Scan for the cell matching the given text and deliver its (x, y) coordinate at center. 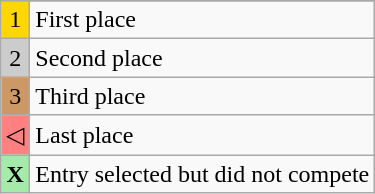
Second place (202, 58)
2 (16, 58)
X (16, 173)
◁ (16, 135)
Entry selected but did not compete (202, 173)
Last place (202, 135)
First place (202, 20)
1 (16, 20)
Third place (202, 96)
3 (16, 96)
